Identify which cell holds the provided text, then report its (x, y) central coordinate. 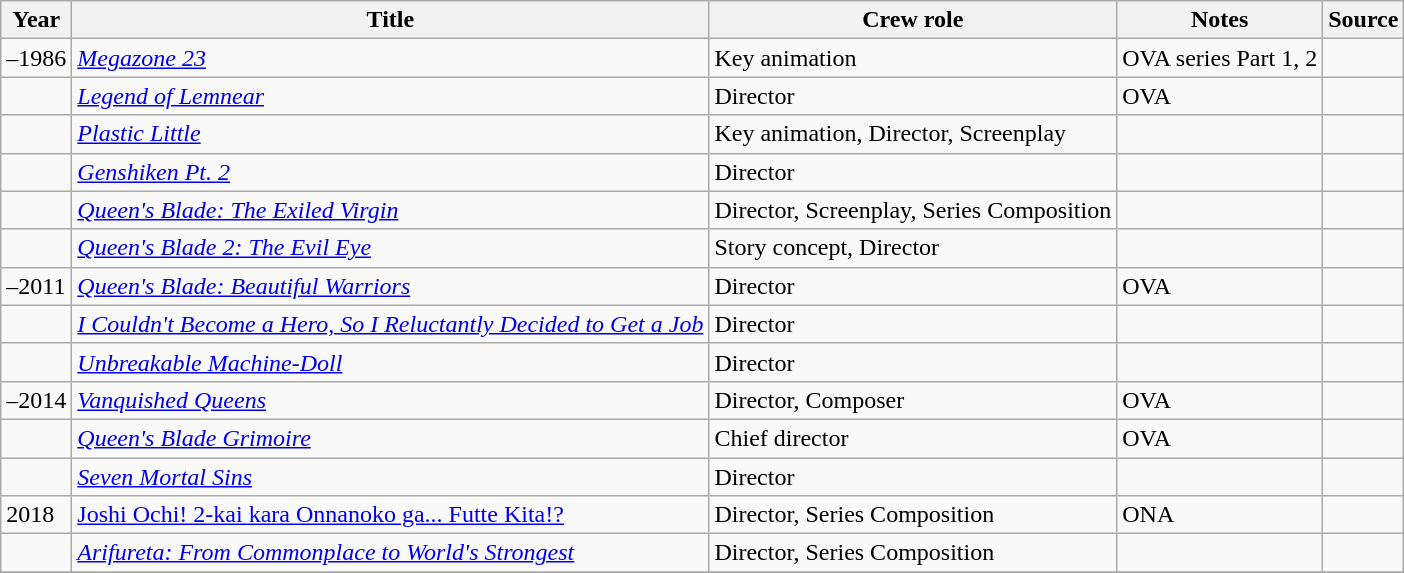
Legend of Lemnear (390, 96)
Director, Composer (913, 400)
Seven Mortal Sins (390, 477)
2018 (36, 515)
Megazone 23 (390, 58)
–2011 (36, 286)
Chief director (913, 438)
Queen's Blade Grimoire (390, 438)
Queen's Blade: Beautiful Warriors (390, 286)
OVA series Part 1, 2 (1220, 58)
–1986 (36, 58)
Arifureta: From Commonplace to World's Strongest (390, 553)
Key animation, Director, Screenplay (913, 134)
Queen's Blade: The Exiled Virgin (390, 210)
Vanquished Queens (390, 400)
Notes (1220, 20)
Unbreakable Machine-Doll (390, 362)
ONA (1220, 515)
Director, Screenplay, Series Composition (913, 210)
Genshiken Pt. 2 (390, 172)
Source (1364, 20)
I Couldn't Become a Hero, So I Reluctantly Decided to Get a Job (390, 324)
Key animation (913, 58)
Title (390, 20)
Plastic Little (390, 134)
–2014 (36, 400)
Crew role (913, 20)
Story concept, Director (913, 248)
Joshi Ochi! 2-kai kara Onnanoko ga... Futte Kita!? (390, 515)
Year (36, 20)
Queen's Blade 2: The Evil Eye (390, 248)
